Determine the [X, Y] coordinate at the center of the cell enclosing the given text.  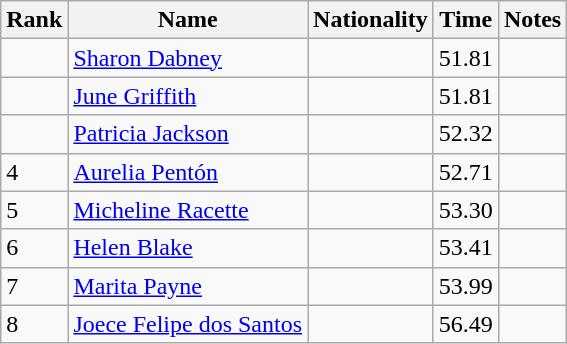
52.71 [466, 172]
Notes [532, 20]
Joece Felipe dos Santos [188, 324]
7 [34, 286]
Name [188, 20]
Marita Payne [188, 286]
4 [34, 172]
53.41 [466, 248]
Aurelia Pentón [188, 172]
Sharon Dabney [188, 58]
Rank [34, 20]
5 [34, 210]
June Griffith [188, 96]
52.32 [466, 134]
Micheline Racette [188, 210]
53.99 [466, 286]
Nationality [371, 20]
Patricia Jackson [188, 134]
8 [34, 324]
Helen Blake [188, 248]
6 [34, 248]
56.49 [466, 324]
Time [466, 20]
53.30 [466, 210]
